From the cell containing the given text, extract its center point as (X, Y) coordinate. 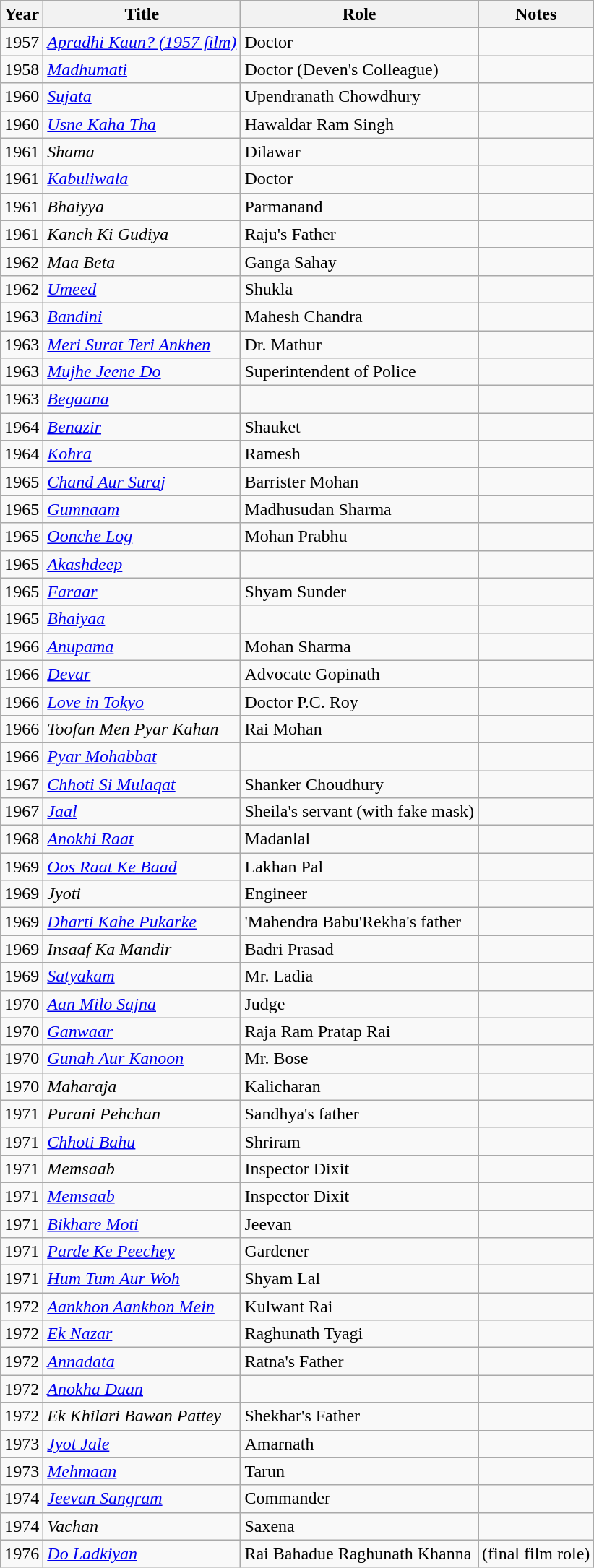
Kabuliwala (142, 179)
Faraar (142, 592)
Mujhe Jeene Do (142, 372)
Kulwant Rai (360, 1307)
Maa Beta (142, 261)
Amarnath (360, 1444)
Gardener (360, 1252)
Shukla (360, 289)
Chand Aur Suraj (142, 482)
Pyar Mohabbat (142, 756)
Meri Surat Teri Ankhen (142, 345)
Aan Milo Sajna (142, 1004)
Shama (142, 152)
Mohan Sharma (360, 646)
Rai Bahadue Raghunath Khanna (360, 1554)
1976 (22, 1554)
Ek Nazar (142, 1334)
Oonche Log (142, 537)
Hawaldar Ram Singh (360, 124)
Bhaiyaa (142, 619)
Barrister Mohan (360, 482)
Mohan Prabhu (360, 537)
Badri Prasad (360, 949)
Jaal (142, 812)
Annadata (142, 1361)
Apradhi Kaun? (1957 film) (142, 42)
Jeevan (360, 1224)
Bikhare Moti (142, 1224)
Doctor (Deven's Colleague) (360, 69)
Madhumati (142, 69)
Mr. Ladia (360, 976)
Raghunath Tyagi (360, 1334)
Chhoti Bahu (142, 1141)
Gumnaam (142, 509)
Chhoti Si Mulaqat (142, 784)
Vachan (142, 1526)
Insaaf Ka Mandir (142, 949)
Year (22, 14)
Toofan Men Pyar Kahan (142, 729)
Sandhya's father (360, 1114)
Judge (360, 1004)
Bhaiyya (142, 207)
Satyakam (142, 976)
Rai Mohan (360, 729)
Sujata (142, 97)
Aankhon Aankhon Mein (142, 1307)
Do Ladkiyan (142, 1554)
Shyam Sunder (360, 592)
Engineer (360, 894)
Kohra (142, 454)
Kalicharan (360, 1086)
Akashdeep (142, 564)
Notes (536, 14)
Usne Kaha Tha (142, 124)
Doctor P.C. Roy (360, 701)
'Mahendra Babu'Rekha's father (360, 922)
Upendranath Chowdhury (360, 97)
Anokha Daan (142, 1389)
Lakhan Pal (360, 867)
(final film role) (536, 1554)
Shriram (360, 1141)
1968 (22, 839)
Umeed (142, 289)
Oos Raat Ke Baad (142, 867)
Ek Khilari Bawan Pattey (142, 1416)
Love in Tokyo (142, 701)
Dharti Kahe Pukarke (142, 922)
Shauket (360, 427)
Anupama (142, 646)
1957 (22, 42)
Devar (142, 674)
Parmanand (360, 207)
Jeevan Sangram (142, 1499)
Superintendent of Police (360, 372)
Tarun (360, 1471)
Kanch Ki Gudiya (142, 234)
Dr. Mathur (360, 345)
Shekhar's Father (360, 1416)
Ramesh (360, 454)
Shyam Lal (360, 1279)
Bandini (142, 316)
Saxena (360, 1526)
Advocate Gopinath (360, 674)
Ratna's Father (360, 1361)
Mr. Bose (360, 1059)
Title (142, 14)
Madhusudan Sharma (360, 509)
Mehmaan (142, 1471)
Ganwaar (142, 1031)
Madanlal (360, 839)
Sheila's servant (with fake mask) (360, 812)
1958 (22, 69)
Role (360, 14)
Raja Ram Pratap Rai (360, 1031)
Jyoti (142, 894)
Maharaja (142, 1086)
Mahesh Chandra (360, 316)
Purani Pehchan (142, 1114)
Anokhi Raat (142, 839)
Begaana (142, 399)
Gunah Aur Kanoon (142, 1059)
Shanker Choudhury (360, 784)
Hum Tum Aur Woh (142, 1279)
Commander (360, 1499)
Ganga Sahay (360, 261)
Parde Ke Peechey (142, 1252)
Jyot Jale (142, 1444)
Benazir (142, 427)
Dilawar (360, 152)
Raju's Father (360, 234)
